Scan for the cell matching the given text and deliver its (x, y) coordinate at center. 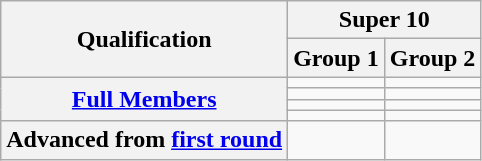
Super 10 (384, 20)
Group 1 (336, 58)
Qualification (144, 39)
Advanced from first round (144, 140)
Full Members (144, 99)
Group 2 (432, 58)
